Detect which cell encompasses the target text, then output its (x, y) center coordinate. 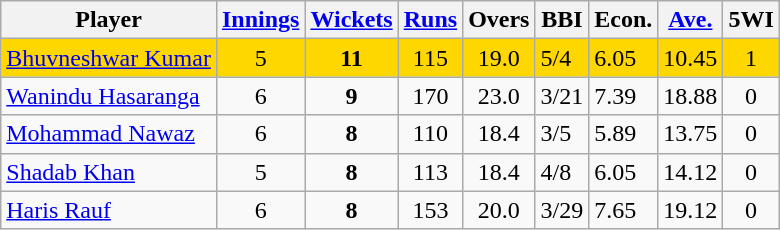
1 (751, 58)
5.89 (624, 134)
115 (430, 58)
5WI (751, 20)
4/8 (562, 172)
20.0 (499, 210)
3/5 (562, 134)
110 (430, 134)
Econ. (624, 20)
Runs (430, 20)
11 (352, 58)
9 (352, 96)
Overs (499, 20)
Innings (260, 20)
19.12 (690, 210)
10.45 (690, 58)
Wanindu Hasaranga (109, 96)
Ave. (690, 20)
Player (109, 20)
Wickets (352, 20)
Bhuvneshwar Kumar (109, 58)
Haris Rauf (109, 210)
Mohammad Nawaz (109, 134)
3/29 (562, 210)
13.75 (690, 134)
153 (430, 210)
14.12 (690, 172)
7.39 (624, 96)
7.65 (624, 210)
19.0 (499, 58)
Shadab Khan (109, 172)
23.0 (499, 96)
5/4 (562, 58)
3/21 (562, 96)
18.88 (690, 96)
170 (430, 96)
BBI (562, 20)
113 (430, 172)
